Return [X, Y] of the center of cell containing provided text 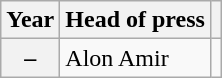
Alon Amir [136, 58]
Head of press [136, 20]
Year [30, 20]
– [30, 58]
